Capture the cell that displays the provided text and extract its (x, y) central coordinate. 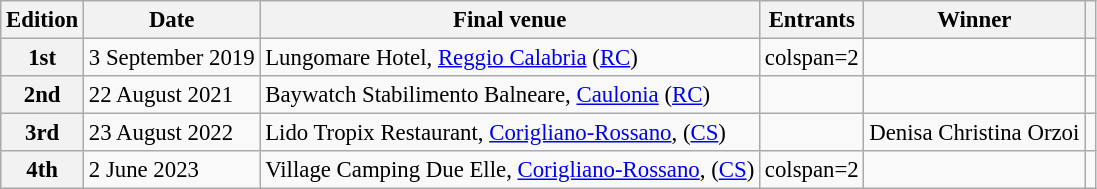
Lungomare Hotel, Reggio Calabria (RC) (510, 58)
23 August 2022 (172, 133)
3rd (42, 133)
Baywatch Stabilimento Balneare, Caulonia (RC) (510, 95)
Entrants (812, 20)
2 June 2023 (172, 170)
Denisa Christina Orzoi (974, 133)
3 September 2019 (172, 58)
22 August 2021 (172, 95)
Winner (974, 20)
4th (42, 170)
Date (172, 20)
1st (42, 58)
2nd (42, 95)
Final venue (510, 20)
Edition (42, 20)
Lido Tropix Restaurant, Corigliano-Rossano, (CS) (510, 133)
Village Camping Due Elle, Corigliano-Rossano, (CS) (510, 170)
